Find where the given text appears and provide that cell's center as [x, y] coordinate. 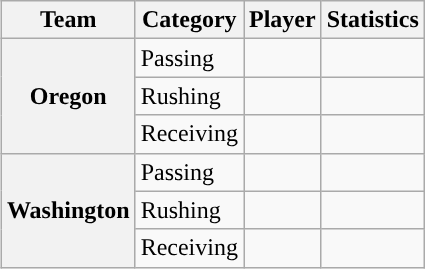
Player [283, 20]
Oregon [68, 96]
Statistics [372, 20]
Washington [68, 210]
Team [68, 20]
Category [189, 20]
